Search for the cell housing the specified text and yield its (x, y) center coordinate. 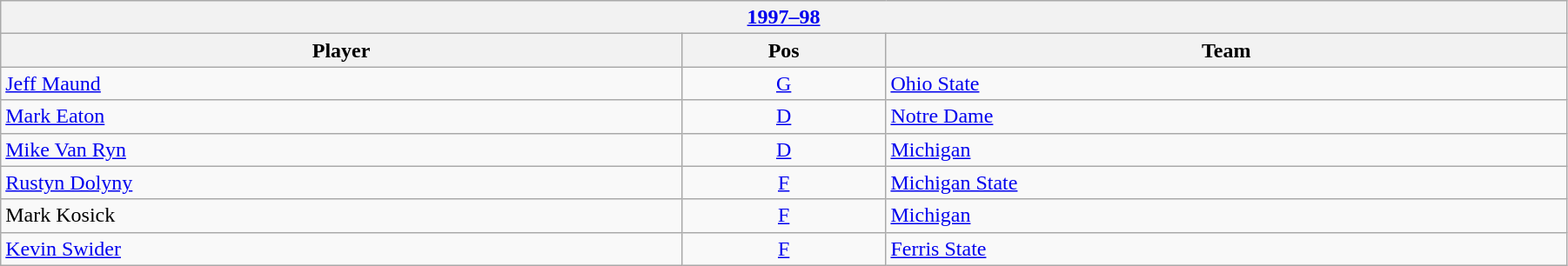
Player (341, 50)
Mark Eaton (341, 116)
G (783, 83)
1997–98 (784, 17)
Mike Van Ryn (341, 150)
Notre Dame (1227, 116)
Team (1227, 50)
Michigan State (1227, 183)
Ferris State (1227, 249)
Pos (783, 50)
Mark Kosick (341, 216)
Rustyn Dolyny (341, 183)
Kevin Swider (341, 249)
Ohio State (1227, 83)
Jeff Maund (341, 83)
